Search for the cell housing the specified text and yield its (x, y) center coordinate. 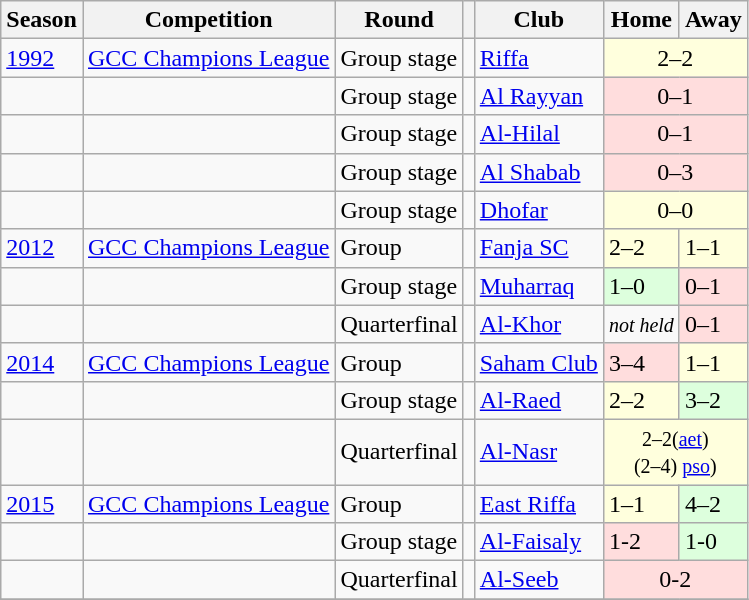
Season (42, 20)
2014 (42, 362)
0-2 (675, 580)
Dhofar (538, 210)
Round (399, 20)
3–4 (641, 362)
not held (641, 324)
Riffa (538, 58)
3–2 (713, 400)
Al-Faisaly (538, 542)
Competition (208, 20)
2015 (42, 503)
Al-Hilal (538, 134)
Al-Seeb (538, 580)
Al Rayyan (538, 96)
0–3 (675, 172)
Muharraq (538, 286)
0–0 (675, 210)
Al-Raed (538, 400)
Al-Khor (538, 324)
East Riffa (538, 503)
Al-Nasr (538, 452)
1-0 (713, 542)
2012 (42, 248)
1-2 (641, 542)
1–0 (641, 286)
Fanja SC (538, 248)
2–2(aet) (2–4) pso) (675, 452)
Home (641, 20)
Club (538, 20)
1992 (42, 58)
Saham Club (538, 362)
4–2 (713, 503)
Away (713, 20)
Al Shabab (538, 172)
